Locate the cell with the specified text and output its [x, y] center coordinate. 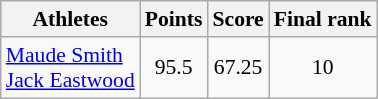
Maude SmithJack Eastwood [70, 68]
95.5 [174, 68]
Athletes [70, 19]
Points [174, 19]
Score [238, 19]
10 [323, 68]
Final rank [323, 19]
67.25 [238, 68]
